Detect which cell encompasses the target text, then output its (x, y) center coordinate. 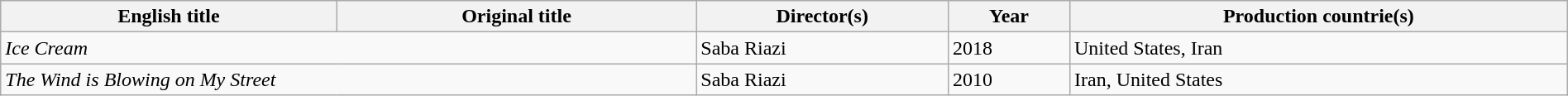
Iran, United States (1318, 79)
The Wind is Blowing on My Street (349, 79)
Ice Cream (349, 48)
United States, Iran (1318, 48)
Production countrie(s) (1318, 17)
2018 (1009, 48)
English title (169, 17)
Director(s) (822, 17)
Year (1009, 17)
2010 (1009, 79)
Original title (516, 17)
